Determine the [x, y] coordinate at the center of the cell enclosing the given text.  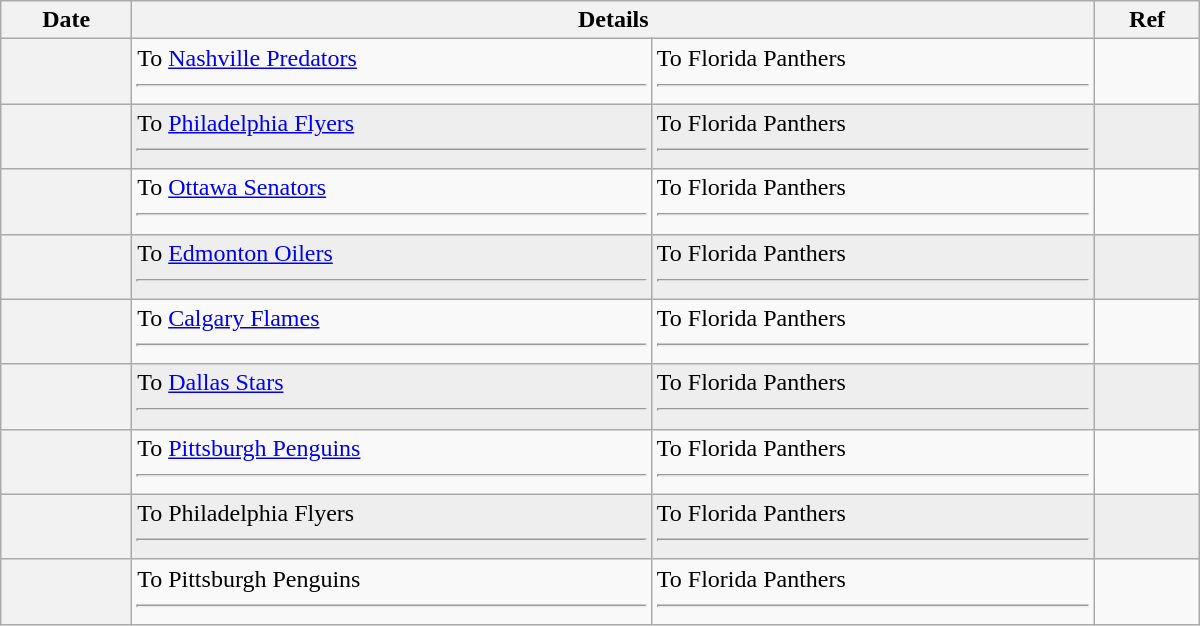
Ref [1147, 20]
To Ottawa Senators [392, 202]
To Edmonton Oilers [392, 266]
Date [66, 20]
Details [614, 20]
To Calgary Flames [392, 332]
To Nashville Predators [392, 72]
To Dallas Stars [392, 396]
